For the text-containing cell, return its midpoint in [X, Y] coordinate format. 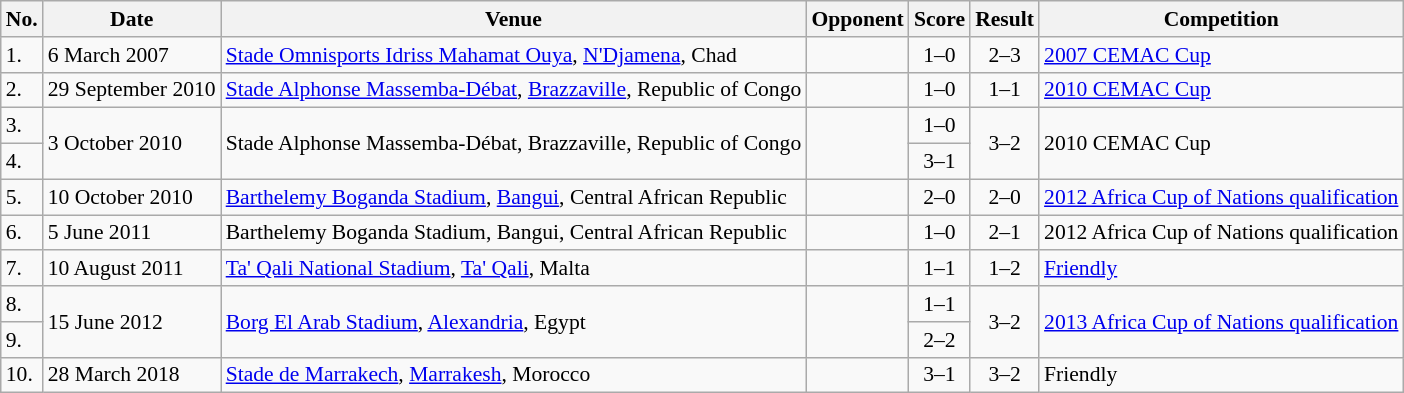
Competition [1221, 19]
2–1 [1004, 233]
2013 Africa Cup of Nations qualification [1221, 322]
2–2 [940, 340]
Venue [514, 19]
9. [22, 340]
8. [22, 304]
1–2 [1004, 269]
1. [22, 55]
5 June 2011 [132, 233]
Borg El Arab Stadium, Alexandria, Egypt [514, 322]
29 September 2010 [132, 90]
3 October 2010 [132, 144]
15 June 2012 [132, 322]
Result [1004, 19]
10. [22, 375]
6. [22, 233]
Score [940, 19]
10 October 2010 [132, 197]
3. [22, 126]
Opponent [858, 19]
Ta' Qali National Stadium, Ta' Qali, Malta [514, 269]
10 August 2011 [132, 269]
Stade Omnisports Idriss Mahamat Ouya, N'Djamena, Chad [514, 55]
5. [22, 197]
2–3 [1004, 55]
28 March 2018 [132, 375]
6 March 2007 [132, 55]
Date [132, 19]
7. [22, 269]
2. [22, 90]
2007 CEMAC Cup [1221, 55]
Stade de Marrakech, Marrakesh, Morocco [514, 375]
4. [22, 162]
No. [22, 19]
